Search for the cell housing the specified text and yield its [X, Y] center coordinate. 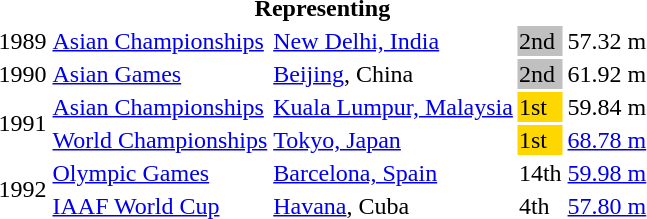
World Championships [160, 140]
Tokyo, Japan [394, 140]
Barcelona, Spain [394, 173]
Kuala Lumpur, Malaysia [394, 107]
Olympic Games [160, 173]
Beijing, China [394, 74]
New Delhi, India [394, 41]
Asian Games [160, 74]
14th [540, 173]
